Find where the given text appears and provide that cell's center as [x, y] coordinate. 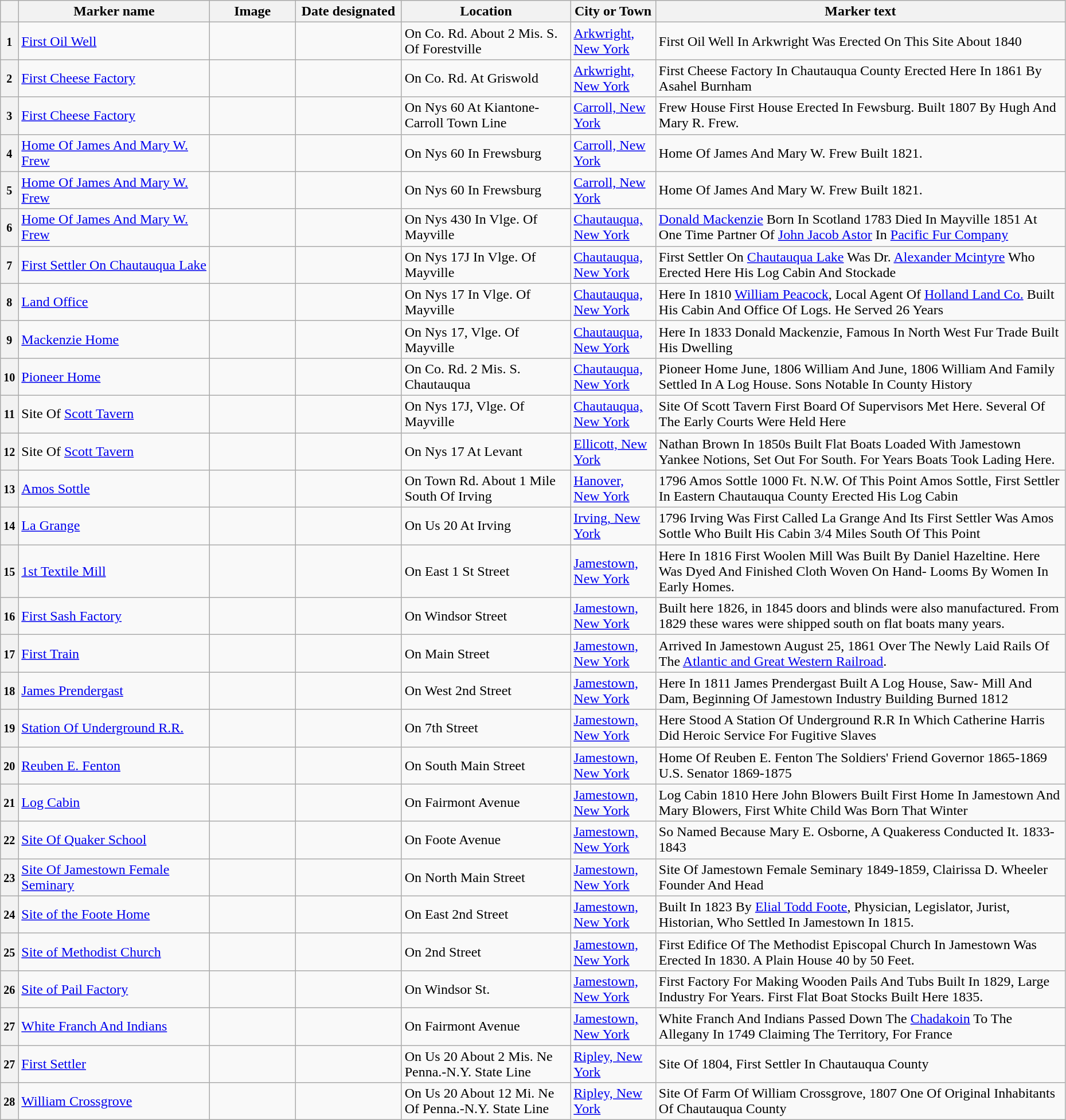
14 [9, 526]
Image [252, 11]
Reuben E. Fenton [114, 765]
19 [9, 728]
On North Main Street [486, 877]
24 [9, 914]
On South Main Street [486, 765]
On Us 20 About 2 Mis. Ne Penna.-N.Y. State Line [486, 1063]
On Us 20 At Irving [486, 526]
On Co. Rd. 2 Mis. S. Chautauqua [486, 376]
On Nys 430 In Vlge. Of Mayville [486, 227]
21 [9, 803]
First Settler On Chautauqua Lake Was Dr. Alexander Mcintyre Who Erected Here His Log Cabin And Stockade [860, 265]
1st Textile Mill [114, 571]
Here In 1810 William Peacock, Local Agent Of Holland Land Co. Built His Cabin And Office Of Logs. He Served 26 Years [860, 302]
18 [9, 690]
Built here 1826, in 1845 doors and blinds were also manufactured. From 1829 these wares were shipped south on flat boats many years. [860, 616]
On West 2nd Street [486, 690]
10 [9, 376]
White Franch And Indians [114, 1027]
Here Stood A Station Of Underground R.R In Which Catherine Harris Did Heroic Service For Fugitive Slaves [860, 728]
5 [9, 190]
16 [9, 616]
James Prendergast [114, 690]
Built In 1823 By Elial Todd Foote, Physician, Legislator, Jurist, Historian, Who Settled In Jamestown In 1815. [860, 914]
On 2nd Street [486, 952]
Pioneer Home June, 1806 William And June, 1806 William And Family Settled In A Log House. Sons Notable In County History [860, 376]
12 [9, 451]
Ellicott, New York [614, 451]
First Oil Well [114, 41]
Frew House First House Erected In Fewsburg. Built 1807 By Hugh And Mary R. Frew. [860, 116]
On Windsor St. [486, 989]
Arrived In Jamestown August 25, 1861 Over The Newly Laid Rails Of The Atlantic and Great Western Railroad. [860, 654]
Site Of Farm Of William Crossgrove, 1807 One Of Original Inhabitants Of Chautauqua County [860, 1101]
City or Town [614, 11]
On Nys 17J In Vlge. Of Mayville [486, 265]
Donald Mackenzie Born In Scotland 1783 Died In Mayville 1851 At One Time Partner Of John Jacob Astor In Pacific Fur Company [860, 227]
Log Cabin 1810 Here John Blowers Built First Home In Jamestown And Mary Blowers, First White Child Was Born That Winter [860, 803]
Here In 1833 Donald Mackenzie, Famous In North West Fur Trade Built His Dwelling [860, 339]
1796 Amos Sottle 1000 Ft. N.W. Of This Point Amos Sottle, First Settler In Eastern Chautauqua County Erected His Log Cabin [860, 489]
On 7th Street [486, 728]
First Sash Factory [114, 616]
3 [9, 116]
First Oil Well In Arkwright Was Erected On This Site About 1840 [860, 41]
Home Of Reuben E. Fenton The Soldiers' Friend Governor 1865-1869 U.S. Senator 1869-1875 [860, 765]
Here In 1816 First Woolen Mill Was Built By Daniel Hazeltine. Here Was Dyed And Finished Cloth Woven On Hand- Looms By Women In Early Homes. [860, 571]
On Nys 17J, Vlge. Of Mayville [486, 414]
William Crossgrove [114, 1101]
17 [9, 654]
First Factory For Making Wooden Pails And Tubs Built In 1829, Large Industry For Years. First Flat Boat Stocks Built Here 1835. [860, 989]
6 [9, 227]
First Cheese Factory In Chautauqua County Erected Here In 1861 By Asahel Burnham [860, 78]
On Nys 17 At Levant [486, 451]
Date designated [348, 11]
Amos Sottle [114, 489]
On Us 20 About 12 Mi. Ne Of Penna.-N.Y. State Line [486, 1101]
25 [9, 952]
Station Of Underground R.R. [114, 728]
Location [486, 11]
Nathan Brown In 1850s Built Flat Boats Loaded With Jamestown Yankee Notions, Set Out For South. For Years Boats Took Lading Here. [860, 451]
4 [9, 153]
First Settler [114, 1063]
23 [9, 877]
Site Of Quaker School [114, 840]
Log Cabin [114, 803]
On Co. Rd. At Griswold [486, 78]
Site Of 1804, First Settler In Chautauqua County [860, 1063]
First Edifice Of The Methodist Episcopal Church In Jamestown Was Erected In 1830. A Plain House 40 by 50 Feet. [860, 952]
First Train [114, 654]
First Settler On Chautauqua Lake [114, 265]
Site of the Foote Home [114, 914]
11 [9, 414]
On Town Rd. About 1 Mile South Of Irving [486, 489]
White Franch And Indians Passed Down The Chadakoin To The Allegany In 1749 Claiming The Territory, For France [860, 1027]
Here In 1811 James Prendergast Built A Log House, Saw- Mill And Dam, Beginning Of Jamestown Industry Building Burned 1812 [860, 690]
Site Of Jamestown Female Seminary [114, 877]
On Nys 17 In Vlge. Of Mayville [486, 302]
So Named Because Mary E. Osborne, A Quakeress Conducted It. 1833-1843 [860, 840]
22 [9, 840]
La Grange [114, 526]
Marker name [114, 11]
7 [9, 265]
28 [9, 1101]
On Co. Rd. About 2 Mis. S. Of Forestville [486, 41]
Land Office [114, 302]
9 [9, 339]
On East 2nd Street [486, 914]
On Main Street [486, 654]
On Windsor Street [486, 616]
On Foote Avenue [486, 840]
8 [9, 302]
Mackenzie Home [114, 339]
13 [9, 489]
On Nys 60 At Kiantone-Carroll Town Line [486, 116]
Marker text [860, 11]
Irving, New York [614, 526]
Site of Pail Factory [114, 989]
Site Of Jamestown Female Seminary 1849-1859, Clairissa D. Wheeler Founder And Head [860, 877]
Pioneer Home [114, 376]
On Nys 17, Vlge. Of Mayville [486, 339]
Site Of Scott Tavern First Board Of Supervisors Met Here. Several Of The Early Courts Were Held Here [860, 414]
Hanover, New York [614, 489]
2 [9, 78]
Site of Methodist Church [114, 952]
26 [9, 989]
On East 1 St Street [486, 571]
20 [9, 765]
1796 Irving Was First Called La Grange And Its First Settler Was Amos Sottle Who Built His Cabin 3/4 Miles South Of This Point [860, 526]
1 [9, 41]
15 [9, 571]
